From the cell containing the given text, extract its center point as [X, Y] coordinate. 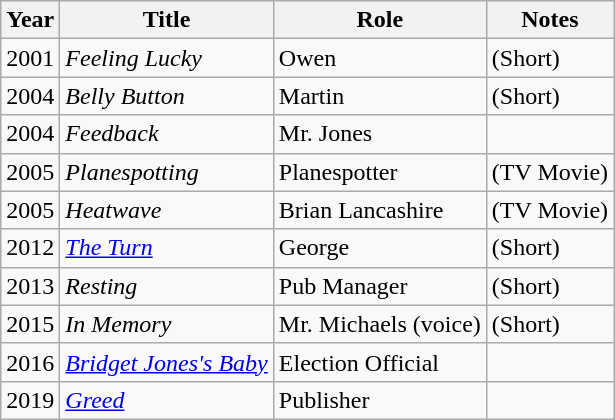
Bridget Jones's Baby [166, 362]
Publisher [380, 400]
2019 [30, 400]
Brian Lancashire [380, 210]
2013 [30, 286]
Martin [380, 96]
In Memory [166, 324]
Election Official [380, 362]
George [380, 248]
Feedback [166, 134]
Year [30, 20]
2001 [30, 58]
Owen [380, 58]
Notes [550, 20]
Planespotting [166, 172]
Mr. Jones [380, 134]
Mr. Michaels (voice) [380, 324]
Feeling Lucky [166, 58]
Belly Button [166, 96]
The Turn [166, 248]
Greed [166, 400]
2016 [30, 362]
Resting [166, 286]
Title [166, 20]
Role [380, 20]
Planespotter [380, 172]
Heatwave [166, 210]
Pub Manager [380, 286]
2012 [30, 248]
2015 [30, 324]
